Identify which cell holds the provided text, then report its (x, y) central coordinate. 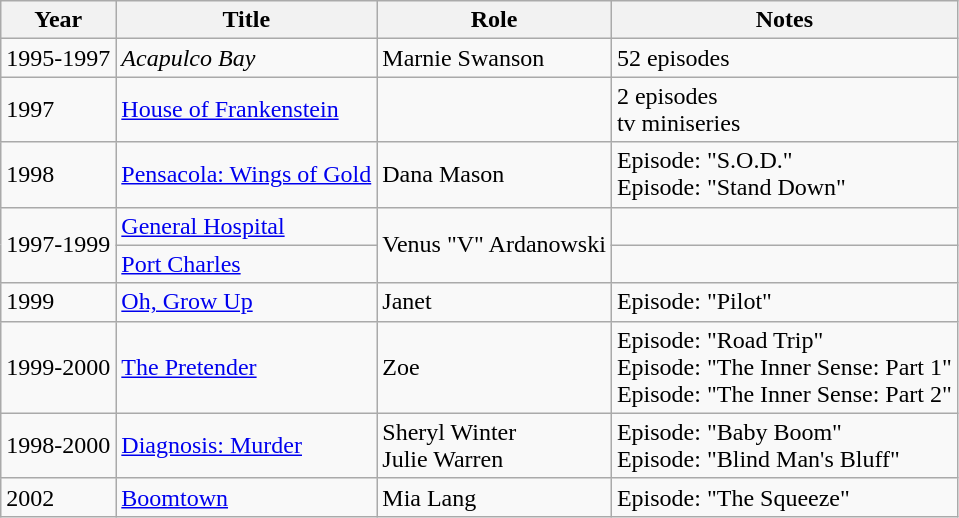
Year (58, 20)
Episode: "Pilot" (784, 302)
2 episodestv miniseries (784, 110)
Zoe (494, 367)
Episode: "The Squeeze" (784, 497)
Oh, Grow Up (246, 302)
The Pretender (246, 367)
1995-1997 (58, 58)
Sheryl WinterJulie Warren (494, 446)
Janet (494, 302)
1999 (58, 302)
1997-1999 (58, 245)
Episode: "S.O.D."Episode: "Stand Down" (784, 174)
General Hospital (246, 226)
2002 (58, 497)
1997 (58, 110)
1999-2000 (58, 367)
Role (494, 20)
Notes (784, 20)
House of Frankenstein (246, 110)
Venus "V" Ardanowski (494, 245)
Diagnosis: Murder (246, 446)
Boomtown (246, 497)
Episode: "Baby Boom"Episode: "Blind Man's Bluff" (784, 446)
Marnie Swanson (494, 58)
Port Charles (246, 264)
52 episodes (784, 58)
Dana Mason (494, 174)
Title (246, 20)
Mia Lang (494, 497)
Pensacola: Wings of Gold (246, 174)
Acapulco Bay (246, 58)
1998 (58, 174)
1998-2000 (58, 446)
Episode: "Road Trip"Episode: "The Inner Sense: Part 1"Episode: "The Inner Sense: Part 2" (784, 367)
